Return the [x, y] coordinate for the center point of the cell that contains the specified text.  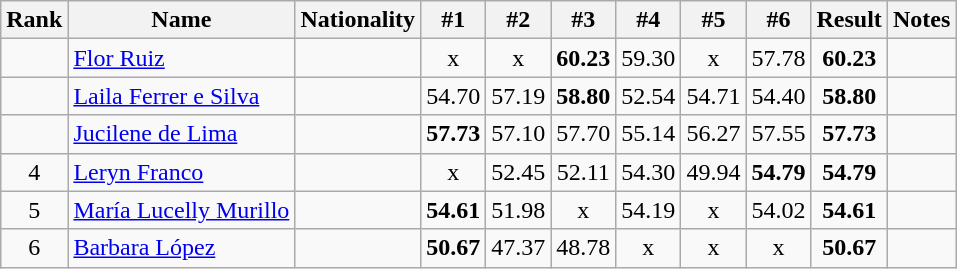
57.19 [518, 96]
#4 [648, 20]
54.30 [648, 172]
54.02 [778, 210]
48.78 [584, 248]
52.45 [518, 172]
Result [849, 20]
Barbara López [182, 248]
54.70 [454, 96]
Jucilene de Lima [182, 134]
54.71 [714, 96]
57.70 [584, 134]
51.98 [518, 210]
57.10 [518, 134]
#2 [518, 20]
#5 [714, 20]
59.30 [648, 58]
Leryn Franco [182, 172]
María Lucelly Murillo [182, 210]
47.37 [518, 248]
Notes [921, 20]
52.11 [584, 172]
49.94 [714, 172]
6 [34, 248]
57.78 [778, 58]
Flor Ruiz [182, 58]
Laila Ferrer e Silva [182, 96]
Nationality [358, 20]
56.27 [714, 134]
55.14 [648, 134]
52.54 [648, 96]
54.19 [648, 210]
54.40 [778, 96]
#6 [778, 20]
4 [34, 172]
Rank [34, 20]
57.55 [778, 134]
5 [34, 210]
Name [182, 20]
#3 [584, 20]
#1 [454, 20]
